Capture the cell that displays the provided text and extract its [X, Y] central coordinate. 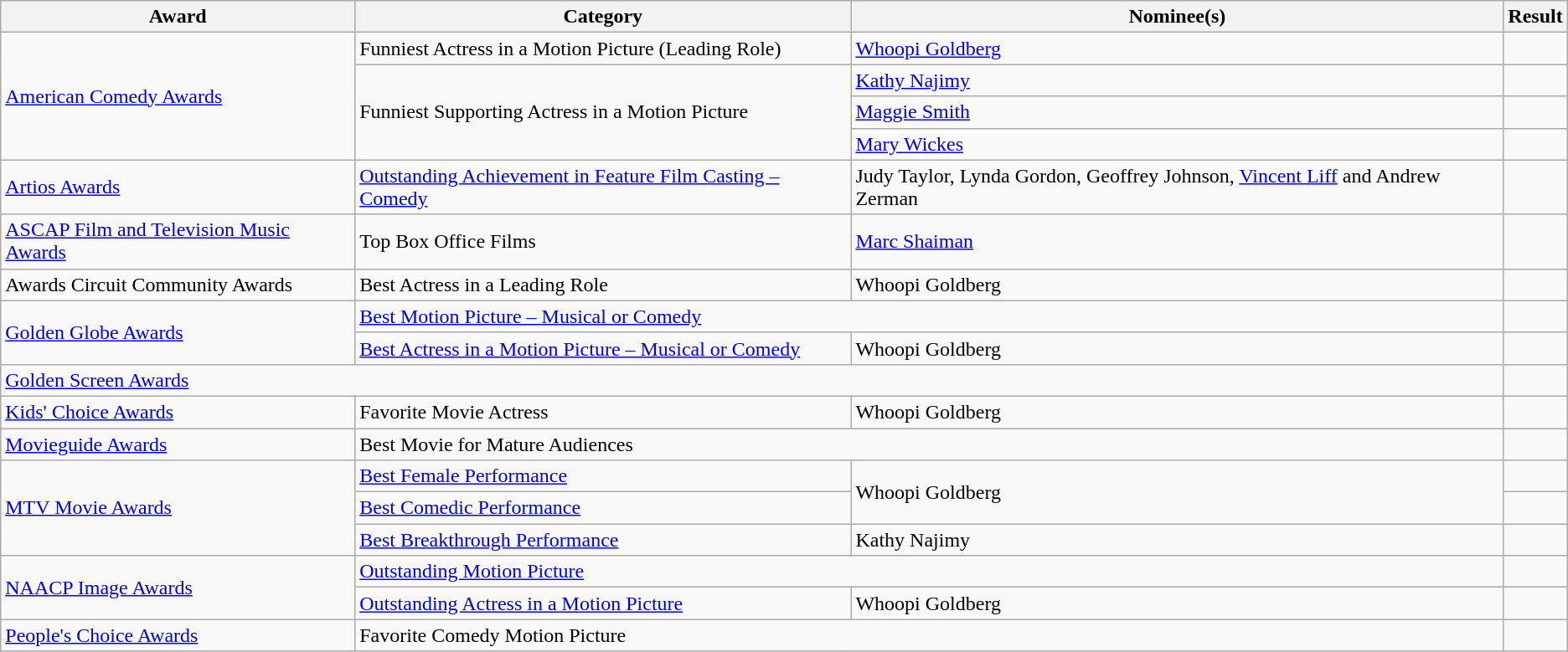
Best Actress in a Leading Role [603, 285]
Funniest Supporting Actress in a Motion Picture [603, 112]
Best Movie for Mature Audiences [930, 444]
ASCAP Film and Television Music Awards [178, 241]
Mary Wickes [1178, 144]
Golden Screen Awards [752, 380]
Top Box Office Films [603, 241]
Kids' Choice Awards [178, 412]
Best Female Performance [603, 476]
Best Comedic Performance [603, 508]
Artios Awards [178, 187]
Category [603, 17]
Nominee(s) [1178, 17]
People's Choice Awards [178, 635]
Favorite Movie Actress [603, 412]
Best Actress in a Motion Picture – Musical or Comedy [603, 348]
MTV Movie Awards [178, 508]
Awards Circuit Community Awards [178, 285]
Marc Shaiman [1178, 241]
Judy Taylor, Lynda Gordon, Geoffrey Johnson, Vincent Liff and Andrew Zerman [1178, 187]
Award [178, 17]
NAACP Image Awards [178, 588]
Best Breakthrough Performance [603, 540]
Golden Globe Awards [178, 332]
Movieguide Awards [178, 444]
Best Motion Picture – Musical or Comedy [930, 316]
Maggie Smith [1178, 112]
Result [1535, 17]
Outstanding Achievement in Feature Film Casting – Comedy [603, 187]
American Comedy Awards [178, 96]
Funniest Actress in a Motion Picture (Leading Role) [603, 49]
Favorite Comedy Motion Picture [930, 635]
Outstanding Actress in a Motion Picture [603, 603]
Outstanding Motion Picture [930, 572]
